Identify which cell holds the provided text, then report its (X, Y) central coordinate. 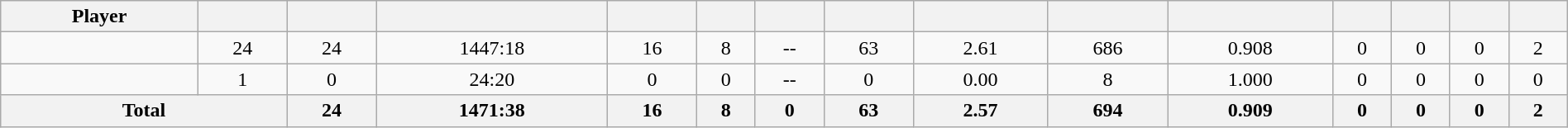
2.61 (981, 48)
686 (1108, 48)
1471:38 (492, 111)
0.909 (1250, 111)
Player (99, 17)
1447:18 (492, 48)
0.908 (1250, 48)
Total (144, 111)
1.000 (1250, 79)
1 (242, 79)
24:20 (492, 79)
2.57 (981, 111)
694 (1108, 111)
0.00 (981, 79)
